Capture the cell that displays the provided text and extract its [X, Y] central coordinate. 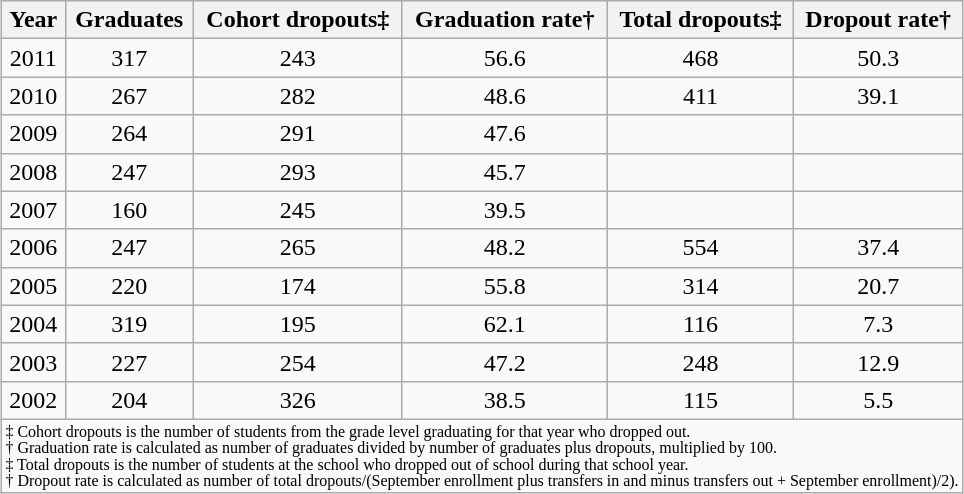
20.7 [878, 286]
5.5 [878, 400]
Cohort dropouts‡ [298, 20]
2007 [33, 210]
50.3 [878, 58]
195 [298, 324]
264 [129, 134]
174 [298, 286]
248 [700, 362]
2005 [33, 286]
48.2 [504, 248]
Year [33, 20]
47.2 [504, 362]
48.6 [504, 96]
293 [298, 172]
2010 [33, 96]
39.5 [504, 210]
7.3 [878, 324]
254 [298, 362]
245 [298, 210]
204 [129, 400]
227 [129, 362]
115 [700, 400]
2011 [33, 58]
Dropout rate† [878, 20]
267 [129, 96]
317 [129, 58]
Total dropouts‡ [700, 20]
56.6 [504, 58]
314 [700, 286]
2006 [33, 248]
265 [298, 248]
47.6 [504, 134]
411 [700, 96]
319 [129, 324]
2002 [33, 400]
12.9 [878, 362]
55.8 [504, 286]
468 [700, 58]
243 [298, 58]
Graduation rate† [504, 20]
326 [298, 400]
62.1 [504, 324]
160 [129, 210]
2009 [33, 134]
554 [700, 248]
282 [298, 96]
Graduates [129, 20]
116 [700, 324]
220 [129, 286]
45.7 [504, 172]
38.5 [504, 400]
291 [298, 134]
2004 [33, 324]
2003 [33, 362]
2008 [33, 172]
39.1 [878, 96]
37.4 [878, 248]
